Identify which cell holds the provided text, then report its [x, y] central coordinate. 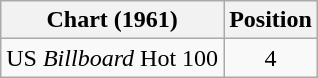
US Billboard Hot 100 [112, 58]
Chart (1961) [112, 20]
Position [271, 20]
4 [271, 58]
